Pinpoint the cell where the given text exists, returning its (x, y) midpoint coordinate. 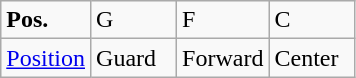
Pos. (46, 20)
G (134, 20)
Forward (223, 58)
C (312, 20)
F (223, 20)
Position (46, 58)
Center (312, 58)
Guard (134, 58)
